Scan for the cell matching the given text and deliver its [x, y] coordinate at center. 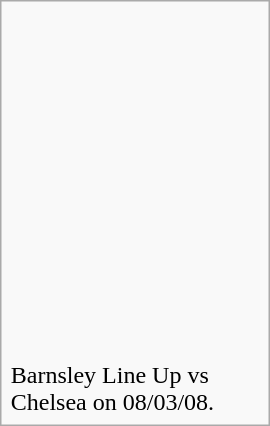
Barnsley Line Up vs Chelsea on 08/03/08. [134, 213]
